From the cell containing the given text, extract its center point as (X, Y) coordinate. 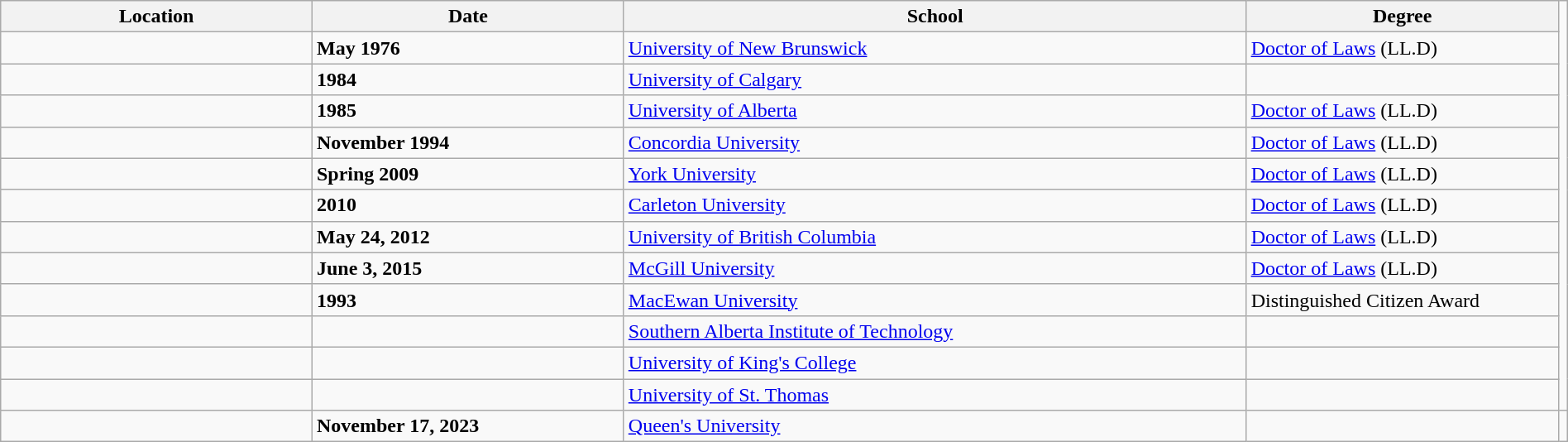
School (935, 17)
Spring 2009 (468, 174)
November 1994 (468, 142)
1984 (468, 79)
Date (468, 17)
May 24, 2012 (468, 237)
Location (157, 17)
University of Alberta (935, 111)
University of King's College (935, 363)
Southern Alberta Institute of Technology (935, 331)
York University (935, 174)
University of St. Thomas (935, 395)
University of Calgary (935, 79)
May 1976 (468, 48)
Distinguished Citizen Award (1403, 300)
Concordia University (935, 142)
2010 (468, 205)
1993 (468, 300)
Carleton University (935, 205)
University of British Columbia (935, 237)
June 3, 2015 (468, 268)
McGill University (935, 268)
Queen's University (935, 426)
University of New Brunswick (935, 48)
MacEwan University (935, 300)
Degree (1403, 17)
November 17, 2023 (468, 426)
1985 (468, 111)
